Identify which cell holds the provided text, then report its (x, y) central coordinate. 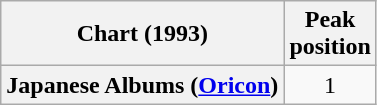
1 (330, 85)
Chart (1993) (142, 34)
Peak position (330, 34)
Japanese Albums (Oricon) (142, 85)
